Pinpoint the cell where the given text exists, returning its [X, Y] midpoint coordinate. 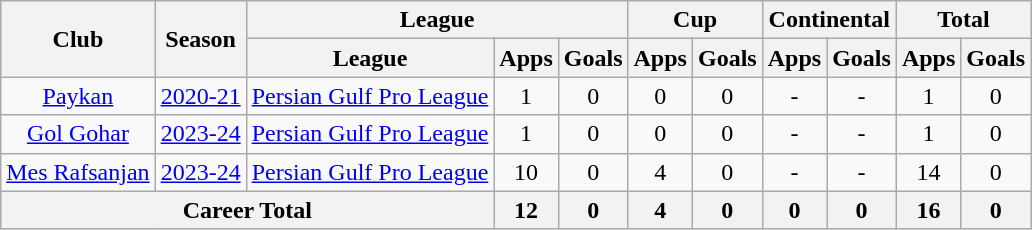
Career Total [248, 210]
Gol Gohar [78, 134]
Paykan [78, 96]
Cup [695, 20]
2020-21 [200, 96]
16 [928, 210]
Continental [829, 20]
Season [200, 39]
12 [526, 210]
Mes Rafsanjan [78, 172]
Club [78, 39]
Total [963, 20]
14 [928, 172]
10 [526, 172]
